Return (X, Y) of the center of cell containing provided text 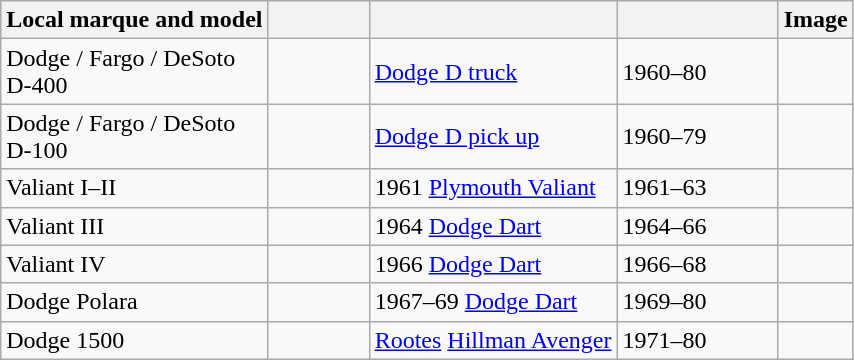
Valiant III (134, 226)
Local marque and model (134, 20)
1960–80 (698, 72)
Dodge / Fargo / DeSoto D-400 (134, 72)
1964 Dodge Dart (493, 226)
Valiant I–II (134, 188)
Rootes Hillman Avenger (493, 340)
1960–79 (698, 136)
Valiant IV (134, 264)
1966 Dodge Dart (493, 264)
1966–68 (698, 264)
1969–80 (698, 302)
Dodge Polara (134, 302)
Dodge 1500 (134, 340)
Image (816, 20)
1961–63 (698, 188)
1961 Plymouth Valiant (493, 188)
1971–80 (698, 340)
1964–66 (698, 226)
1967–69 Dodge Dart (493, 302)
Dodge D pick up (493, 136)
Dodge D truck (493, 72)
Dodge / Fargo / DeSoto D-100 (134, 136)
